Locate the cell with the specified text and output its [x, y] center coordinate. 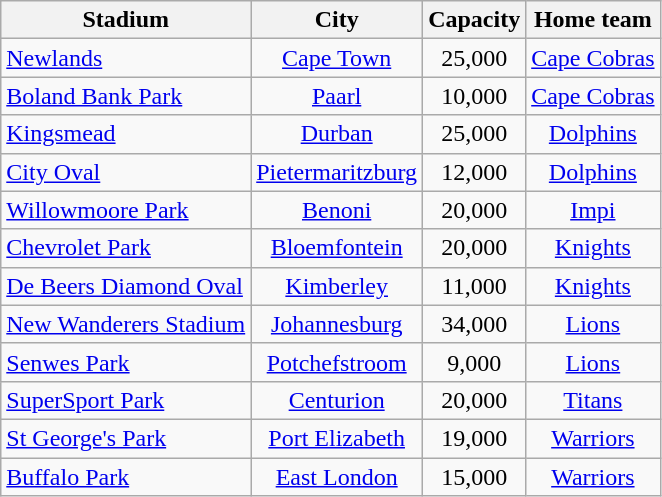
Paarl [337, 96]
Centurion [337, 400]
Newlands [126, 58]
Kingsmead [126, 134]
St George's Park [126, 438]
Port Elizabeth [337, 438]
City [337, 20]
East London [337, 477]
Capacity [474, 20]
SuperSport Park [126, 400]
34,000 [474, 324]
New Wanderers Stadium [126, 324]
Cape Town [337, 58]
Potchefstroom [337, 362]
Benoni [337, 210]
Johannesburg [337, 324]
Kimberley [337, 286]
Boland Bank Park [126, 96]
Pietermaritzburg [337, 172]
11,000 [474, 286]
De Beers Diamond Oval [126, 286]
Durban [337, 134]
Senwes Park [126, 362]
Home team [593, 20]
Bloemfontein [337, 248]
12,000 [474, 172]
Titans [593, 400]
15,000 [474, 477]
Stadium [126, 20]
City Oval [126, 172]
Chevrolet Park [126, 248]
Impi [593, 210]
Buffalo Park [126, 477]
19,000 [474, 438]
Willowmoore Park [126, 210]
10,000 [474, 96]
9,000 [474, 362]
